Detect which cell encompasses the target text, then output its [X, Y] center coordinate. 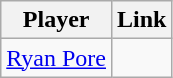
Link [142, 20]
Player [56, 20]
Ryan Pore [56, 58]
